Capture the cell that displays the provided text and extract its (x, y) central coordinate. 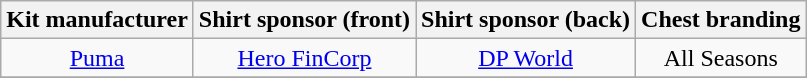
Puma (98, 58)
Chest branding (721, 20)
All Seasons (721, 58)
Shirt sponsor (front) (304, 20)
Kit manufacturer (98, 20)
Hero FinCorp (304, 58)
DP World (526, 58)
Shirt sponsor (back) (526, 20)
